For the text-containing cell, return its midpoint in (X, Y) coordinate format. 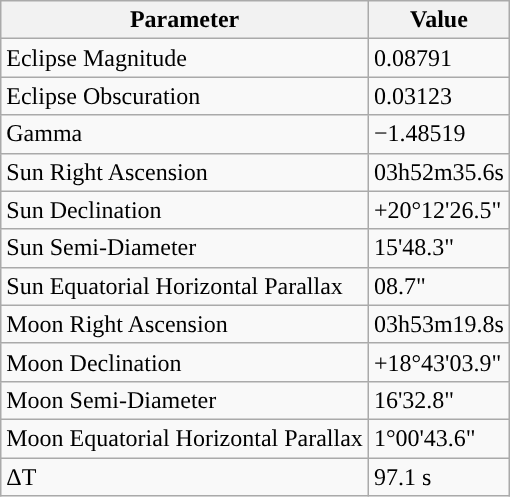
Moon Semi-Diameter (185, 400)
Parameter (185, 20)
Sun Right Ascension (185, 172)
Eclipse Obscuration (185, 96)
Moon Right Ascension (185, 324)
97.1 s (438, 477)
ΔT (185, 477)
Sun Declination (185, 210)
15'48.3" (438, 248)
0.08791 (438, 58)
Sun Equatorial Horizontal Parallax (185, 286)
Moon Declination (185, 362)
Gamma (185, 134)
−1.48519 (438, 134)
Sun Semi-Diameter (185, 248)
Value (438, 20)
Moon Equatorial Horizontal Parallax (185, 438)
03h53m19.8s (438, 324)
16'32.8" (438, 400)
Eclipse Magnitude (185, 58)
+18°43'03.9" (438, 362)
0.03123 (438, 96)
+20°12'26.5" (438, 210)
08.7" (438, 286)
03h52m35.6s (438, 172)
1°00'43.6" (438, 438)
